Search for the cell housing the specified text and yield its [x, y] center coordinate. 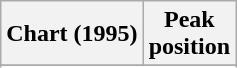
Chart (1995) [72, 34]
Peakposition [189, 34]
